Return the [X, Y] coordinate for the center point of the cell that contains the specified text.  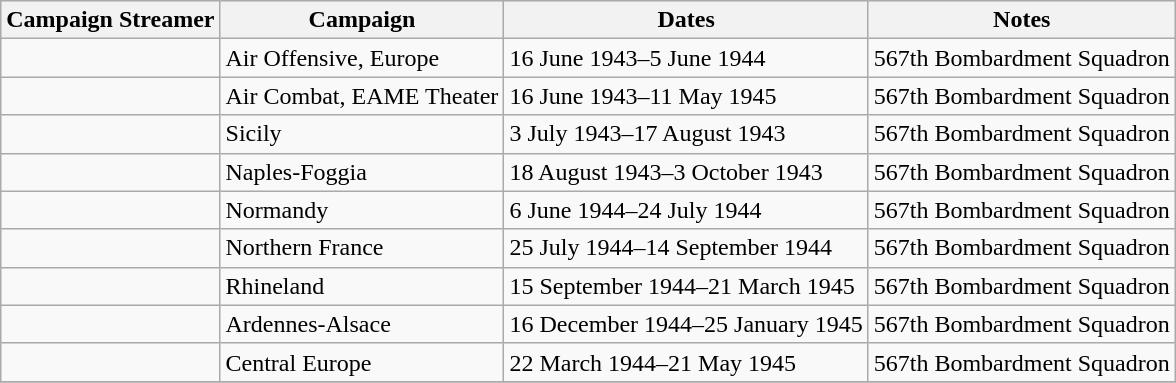
Dates [686, 20]
Northern France [362, 248]
Central Europe [362, 362]
3 July 1943–17 August 1943 [686, 134]
22 March 1944–21 May 1945 [686, 362]
Sicily [362, 134]
Campaign Streamer [110, 20]
Air Offensive, Europe [362, 58]
Campaign [362, 20]
Normandy [362, 210]
Ardennes-Alsace [362, 324]
Naples-Foggia [362, 172]
6 June 1944–24 July 1944 [686, 210]
16 December 1944–25 January 1945 [686, 324]
18 August 1943–3 October 1943 [686, 172]
Air Combat, EAME Theater [362, 96]
Rhineland [362, 286]
25 July 1944–14 September 1944 [686, 248]
16 June 1943–5 June 1944 [686, 58]
Notes [1022, 20]
16 June 1943–11 May 1945 [686, 96]
15 September 1944–21 March 1945 [686, 286]
